Return [X, Y] of the center of cell containing provided text 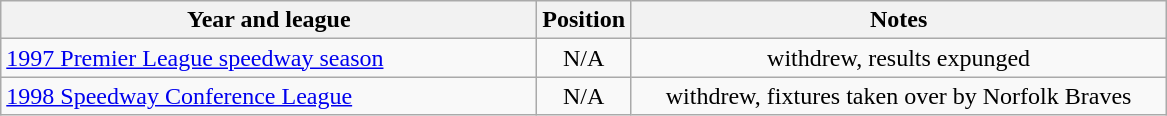
Notes [899, 20]
withdrew, fixtures taken over by Norfolk Braves [899, 96]
1998 Speedway Conference League [269, 96]
withdrew, results expunged [899, 58]
1997 Premier League speedway season [269, 58]
Position [584, 20]
Year and league [269, 20]
